For the text-containing cell, return its midpoint in [x, y] coordinate format. 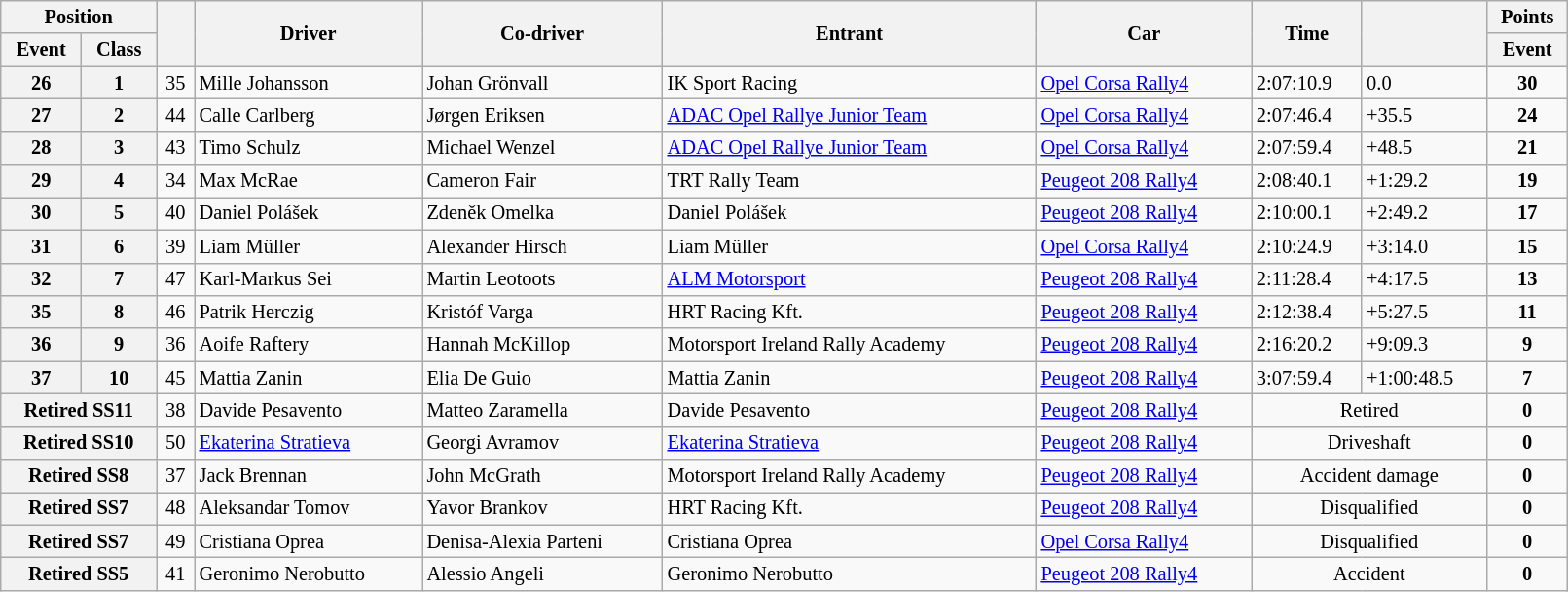
4 [119, 181]
39 [175, 246]
+2:49.2 [1424, 213]
0.0 [1424, 83]
50 [175, 443]
27 [41, 115]
6 [119, 246]
1 [119, 83]
29 [41, 181]
Co-driver [543, 33]
Accident damage [1369, 476]
5 [119, 213]
2:10:24.9 [1306, 246]
Michael Wenzel [543, 148]
2:07:10.9 [1306, 83]
47 [175, 279]
38 [175, 410]
32 [41, 279]
3:07:59.4 [1306, 378]
Driveshaft [1369, 443]
Elia De Guio [543, 378]
24 [1528, 115]
Matteo Zaramella [543, 410]
44 [175, 115]
Calle Carlberg [309, 115]
+3:14.0 [1424, 246]
Cameron Fair [543, 181]
Mille Johansson [309, 83]
+48.5 [1424, 148]
43 [175, 148]
Jack Brennan [309, 476]
2:07:59.4 [1306, 148]
Accident [1369, 573]
John McGrath [543, 476]
Aoife Raftery [309, 345]
15 [1528, 246]
+4:17.5 [1424, 279]
Retired SS10 [79, 443]
Yavor Brankov [543, 508]
Car [1145, 33]
2:11:28.4 [1306, 279]
Patrik Herczig [309, 312]
8 [119, 312]
Retired [1369, 410]
Class [119, 50]
Max McRae [309, 181]
2:16:20.2 [1306, 345]
Position [79, 17]
46 [175, 312]
13 [1528, 279]
11 [1528, 312]
19 [1528, 181]
Hannah McKillop [543, 345]
Jørgen Eriksen [543, 115]
10 [119, 378]
28 [41, 148]
40 [175, 213]
45 [175, 378]
Driver [309, 33]
31 [41, 246]
26 [41, 83]
2:07:46.4 [1306, 115]
49 [175, 541]
Retired SS8 [79, 476]
Aleksandar Tomov [309, 508]
+1:00:48.5 [1424, 378]
TRT Rally Team [850, 181]
2:12:38.4 [1306, 312]
48 [175, 508]
Karl-Markus Sei [309, 279]
41 [175, 573]
21 [1528, 148]
Kristóf Varga [543, 312]
ALM Motorsport [850, 279]
IK Sport Racing [850, 83]
Entrant [850, 33]
Georgi Avramov [543, 443]
Zdeněk Omelka [543, 213]
Points [1528, 17]
Alexander Hirsch [543, 246]
Retired SS5 [79, 573]
+9:09.3 [1424, 345]
Martin Leotoots [543, 279]
+35.5 [1424, 115]
Alessio Angeli [543, 573]
+1:29.2 [1424, 181]
34 [175, 181]
Time [1306, 33]
Denisa-Alexia Parteni [543, 541]
2:10:00.1 [1306, 213]
17 [1528, 213]
Timo Schulz [309, 148]
2:08:40.1 [1306, 181]
Retired SS11 [79, 410]
Johan Grönvall [543, 83]
2 [119, 115]
3 [119, 148]
+5:27.5 [1424, 312]
